Provide the [x, y] coordinate of the cell's center where the given text is located.  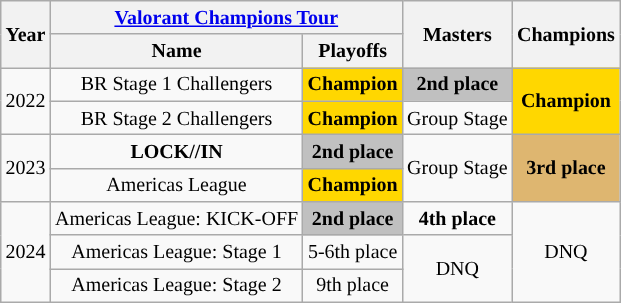
3rd place [566, 168]
Masters [457, 34]
4th place [457, 218]
2023 [26, 168]
Year [26, 34]
Americas League: Stage 2 [176, 286]
Name [176, 52]
5-6th place [352, 252]
Americas League: Stage 1 [176, 252]
Americas League [176, 184]
9th place [352, 286]
BR Stage 2 Challengers [176, 118]
Playoffs [352, 52]
Americas League: KICK-OFF [176, 218]
Champions [566, 34]
BR Stage 1 Challengers [176, 84]
2022 [26, 102]
2024 [26, 252]
LOCK//IN [176, 152]
Valorant Champions Tour [226, 18]
